Scan for the cell matching the given text and deliver its (X, Y) coordinate at center. 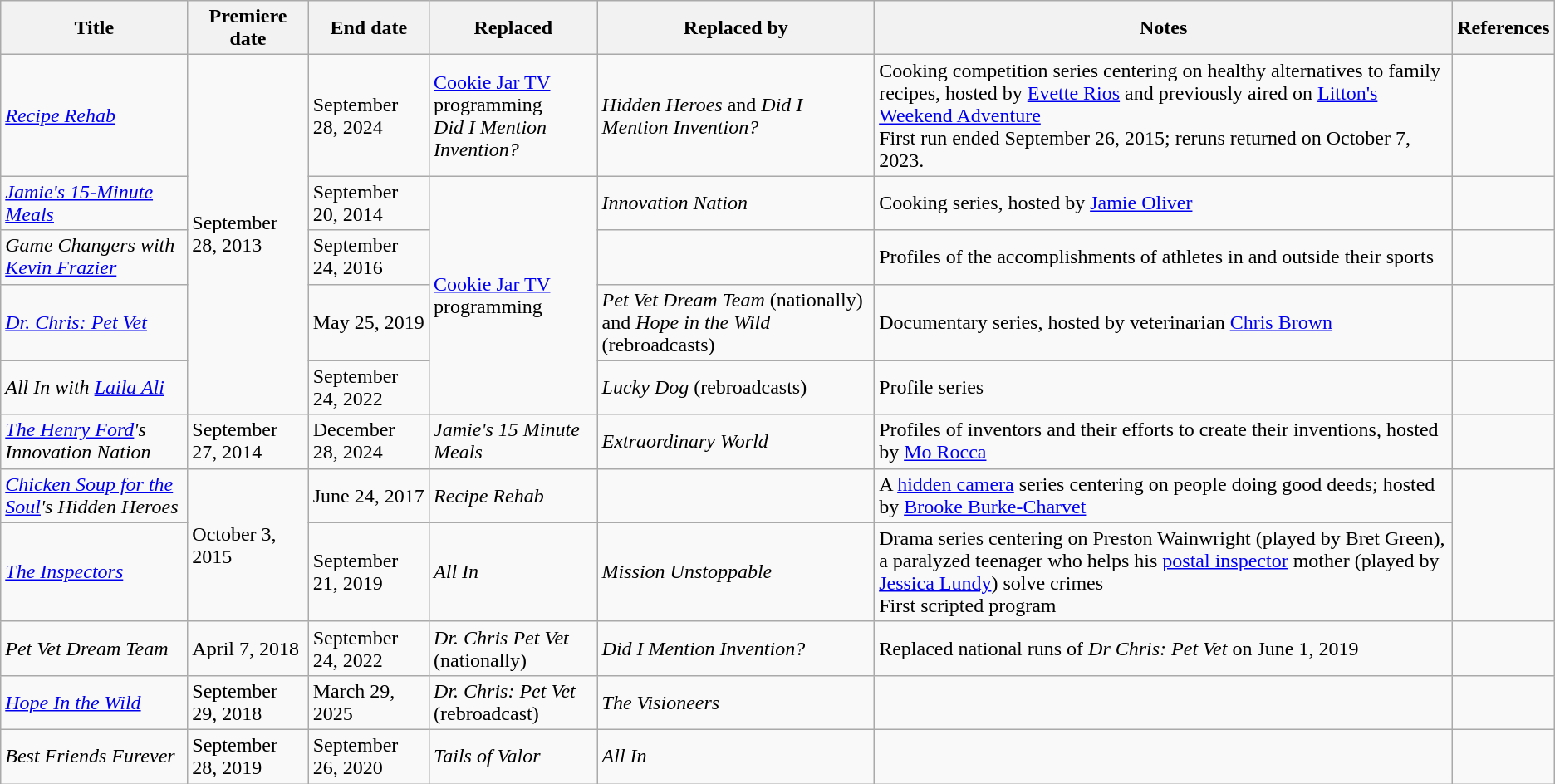
September 28, 2019 (248, 756)
October 3, 2015 (248, 545)
Game Changers with Kevin Frazier (95, 257)
A hidden camera series centering on people doing good deeds; hosted by Brooke Burke-Charvet (1164, 495)
December 28, 2024 (369, 442)
Mission Unstoppable (736, 571)
Pet Vet Dream Team (nationally) and Hope in the Wild (rebroadcasts) (736, 322)
Jamie's 15 Minute Meals (513, 442)
Notes (1164, 28)
Extraordinary World (736, 442)
The Henry Ford's Innovation Nation (95, 442)
Cookie Jar TV programmingDid I Mention Invention? (513, 115)
Lucky Dog (rebroadcasts) (736, 387)
April 7, 2018 (248, 648)
May 25, 2019 (369, 322)
Replaced national runs of Dr Chris: Pet Vet on June 1, 2019 (1164, 648)
Jamie's 15-Minute Meals (95, 203)
Profiles of the accomplishments of athletes in and outside their sports (1164, 257)
References (1503, 28)
September 21, 2019 (369, 571)
Profiles of inventors and their efforts to create their inventions, hosted by Mo Rocca (1164, 442)
Chicken Soup for the Soul's Hidden Heroes (95, 495)
September 27, 2014 (248, 442)
Profile series (1164, 387)
Hope In the Wild (95, 703)
Did I Mention Invention? (736, 648)
September 26, 2020 (369, 756)
Premiere date (248, 28)
End date (369, 28)
September 29, 2018 (248, 703)
All In with Laila Ali (95, 387)
Cookie Jar TV programming (513, 296)
March 29, 2025 (369, 703)
The Visioneers (736, 703)
Tails of Valor (513, 756)
Replaced (513, 28)
September 28, 2013 (248, 234)
Dr. Chris: Pet Vet (rebroadcast) (513, 703)
September 20, 2014 (369, 203)
Best Friends Furever (95, 756)
Title (95, 28)
The Inspectors (95, 571)
Documentary series, hosted by veterinarian Chris Brown (1164, 322)
September 28, 2024 (369, 115)
Dr. Chris: Pet Vet (95, 322)
Cooking series, hosted by Jamie Oliver (1164, 203)
Dr. Chris Pet Vet (nationally) (513, 648)
June 24, 2017 (369, 495)
Replaced by (736, 28)
Hidden Heroes and Did I Mention Invention? (736, 115)
Pet Vet Dream Team (95, 648)
Innovation Nation (736, 203)
September 24, 2016 (369, 257)
